Output the [x, y] coordinate of the center of the cell containing the given text.  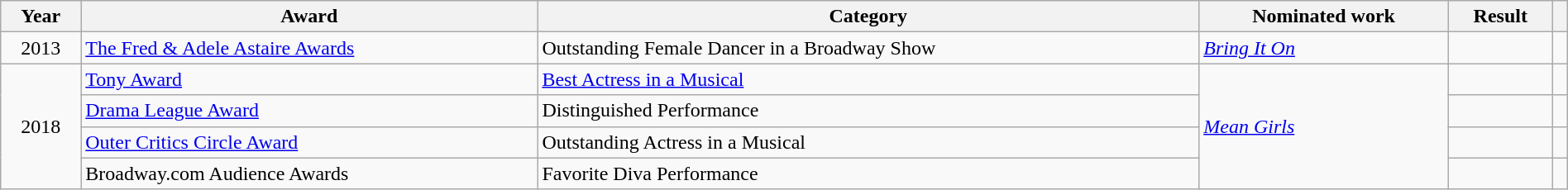
Award [309, 17]
Best Actress in a Musical [868, 79]
Tony Award [309, 79]
Mean Girls [1324, 126]
Outer Critics Circle Award [309, 142]
Broadway.com Audience Awards [309, 173]
Nominated work [1324, 17]
2018 [41, 126]
2013 [41, 48]
Drama League Award [309, 111]
Distinguished Performance [868, 111]
Year [41, 17]
Category [868, 17]
Result [1500, 17]
Favorite Diva Performance [868, 173]
Outstanding Female Dancer in a Broadway Show [868, 48]
The Fred & Adele Astaire Awards [309, 48]
Outstanding Actress in a Musical [868, 142]
Bring It On [1324, 48]
